Locate the cell with the specified text and output its (X, Y) center coordinate. 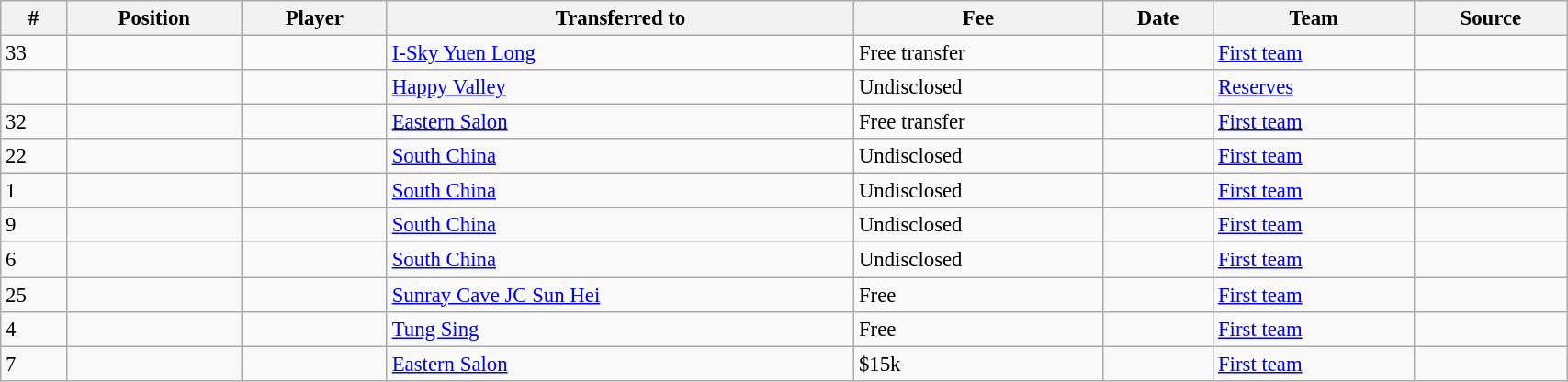
Source (1491, 18)
Transferred to (620, 18)
Fee (979, 18)
4 (34, 329)
Player (314, 18)
25 (34, 295)
32 (34, 122)
# (34, 18)
7 (34, 364)
Date (1157, 18)
Sunray Cave JC Sun Hei (620, 295)
Reserves (1314, 87)
22 (34, 156)
1 (34, 191)
9 (34, 225)
$15k (979, 364)
Team (1314, 18)
Happy Valley (620, 87)
I-Sky Yuen Long (620, 53)
6 (34, 260)
Tung Sing (620, 329)
Position (154, 18)
33 (34, 53)
